Pinpoint the cell where the given text exists, returning its [X, Y] midpoint coordinate. 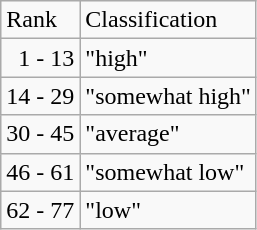
46 - 61 [40, 172]
62 - 77 [40, 210]
"somewhat high" [168, 96]
30 - 45 [40, 134]
"high" [168, 58]
"average" [168, 134]
14 - 29 [40, 96]
"somewhat low" [168, 172]
"low" [168, 210]
1 - 13 [40, 58]
Rank [40, 20]
Classification [168, 20]
